Capture the cell that displays the provided text and extract its (X, Y) central coordinate. 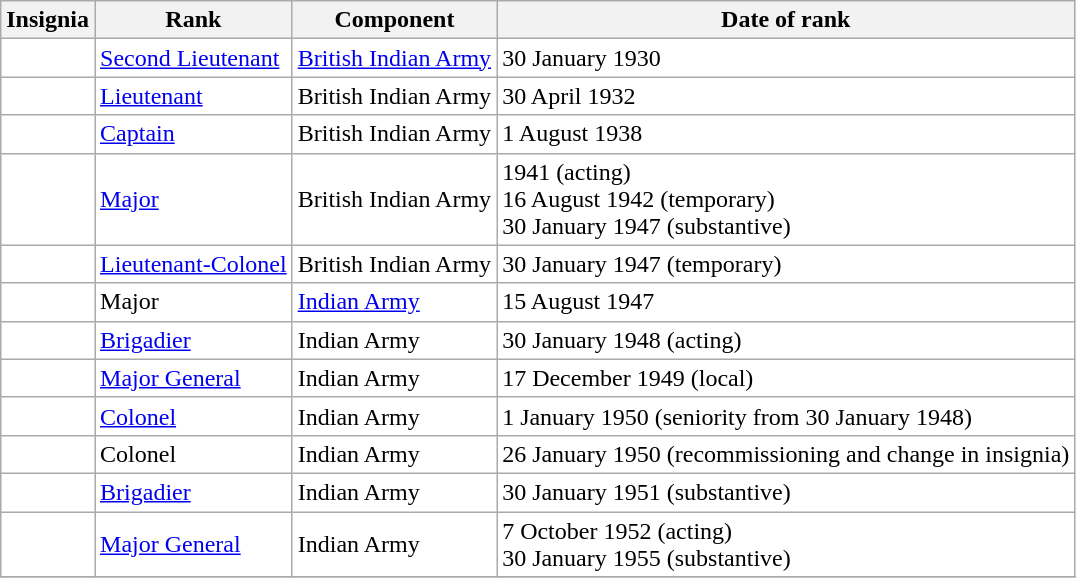
Lieutenant-Colonel (194, 264)
15 August 1947 (786, 302)
26 January 1950 (recommissioning and change in insignia) (786, 454)
30 January 1930 (786, 58)
30 January 1948 (acting) (786, 340)
30 April 1932 (786, 96)
Date of rank (786, 20)
30 January 1947 (temporary) (786, 264)
1941 (acting)16 August 1942 (temporary)30 January 1947 (substantive) (786, 199)
Second Lieutenant (194, 58)
17 December 1949 (local) (786, 378)
Lieutenant (194, 96)
Rank (194, 20)
1 August 1938 (786, 134)
30 January 1951 (substantive) (786, 492)
Insignia (48, 20)
7 October 1952 (acting)30 January 1955 (substantive) (786, 544)
Captain (194, 134)
1 January 1950 (seniority from 30 January 1948) (786, 416)
Component (394, 20)
